Return [X, Y] of the center of cell containing provided text 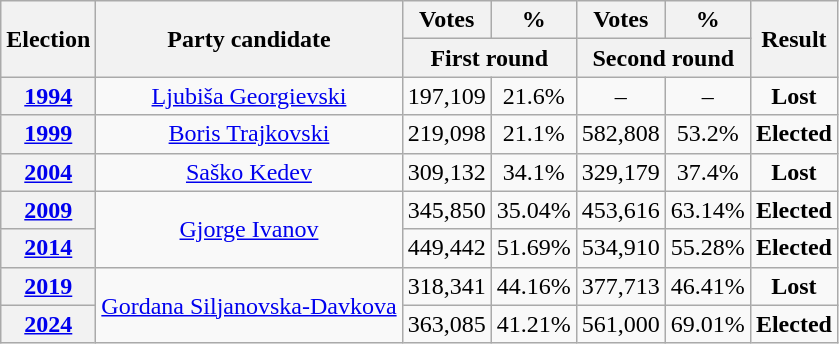
Boris Trajkovski [249, 134]
Second round [663, 58]
318,341 [446, 286]
First round [489, 58]
2004 [48, 172]
Ljubiša Georgievski [249, 96]
51.69% [534, 248]
63.14% [708, 210]
534,910 [620, 248]
453,616 [620, 210]
449,442 [446, 248]
41.21% [534, 324]
2019 [48, 286]
55.28% [708, 248]
35.04% [534, 210]
Result [794, 39]
1994 [48, 96]
34.1% [534, 172]
Gordana Siljanovska-Davkova [249, 305]
53.2% [708, 134]
377,713 [620, 286]
363,085 [446, 324]
2009 [48, 210]
21.6% [534, 96]
2024 [48, 324]
345,850 [446, 210]
21.1% [534, 134]
582,808 [620, 134]
44.16% [534, 286]
1999 [48, 134]
69.01% [708, 324]
197,109 [446, 96]
Party candidate [249, 39]
Gjorge Ivanov [249, 229]
329,179 [620, 172]
Election [48, 39]
Saško Kedev [249, 172]
309,132 [446, 172]
37.4% [708, 172]
561,000 [620, 324]
2014 [48, 248]
219,098 [446, 134]
46.41% [708, 286]
